For the text-containing cell, return its midpoint in (x, y) coordinate format. 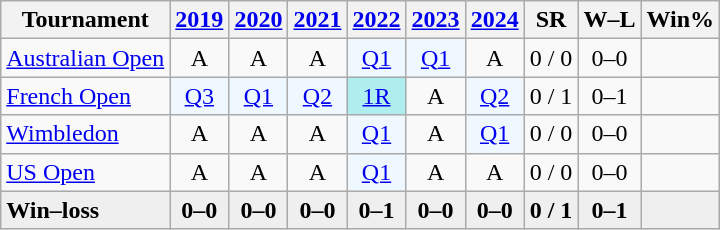
2023 (436, 20)
2021 (318, 20)
Tournament (86, 20)
SR (551, 20)
2022 (376, 20)
Australian Open (86, 58)
Win–loss (86, 210)
1R (376, 96)
W–L (610, 20)
Q3 (200, 96)
Wimbledon (86, 134)
US Open (86, 172)
2024 (494, 20)
2019 (200, 20)
2020 (258, 20)
French Open (86, 96)
Win% (680, 20)
